Pinpoint the cell where the given text exists, returning its [x, y] midpoint coordinate. 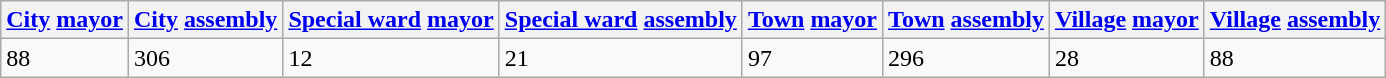
306 [205, 58]
City mayor [65, 20]
97 [812, 58]
Town mayor [812, 20]
Town assembly [966, 20]
12 [391, 58]
Special ward assembly [620, 20]
Village mayor [1126, 20]
Village assembly [1295, 20]
296 [966, 58]
28 [1126, 58]
Special ward mayor [391, 20]
City assembly [205, 20]
21 [620, 58]
